Capture the cell that displays the provided text and extract its [X, Y] central coordinate. 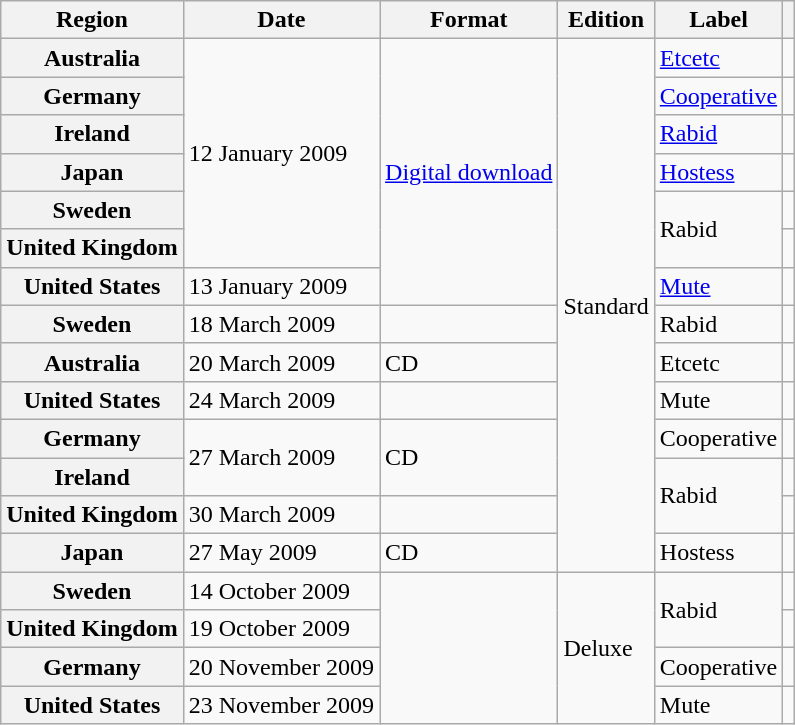
23 November 2009 [281, 705]
27 May 2009 [281, 553]
Edition [606, 20]
18 March 2009 [281, 324]
14 October 2009 [281, 591]
20 March 2009 [281, 362]
24 March 2009 [281, 400]
12 January 2009 [281, 153]
Region [92, 20]
Digital download [469, 172]
Deluxe [606, 648]
Label [718, 20]
Date [281, 20]
Standard [606, 306]
27 March 2009 [281, 457]
Format [469, 20]
30 March 2009 [281, 515]
13 January 2009 [281, 286]
20 November 2009 [281, 667]
19 October 2009 [281, 629]
